Output the [X, Y] coordinate of the center of the cell containing the given text.  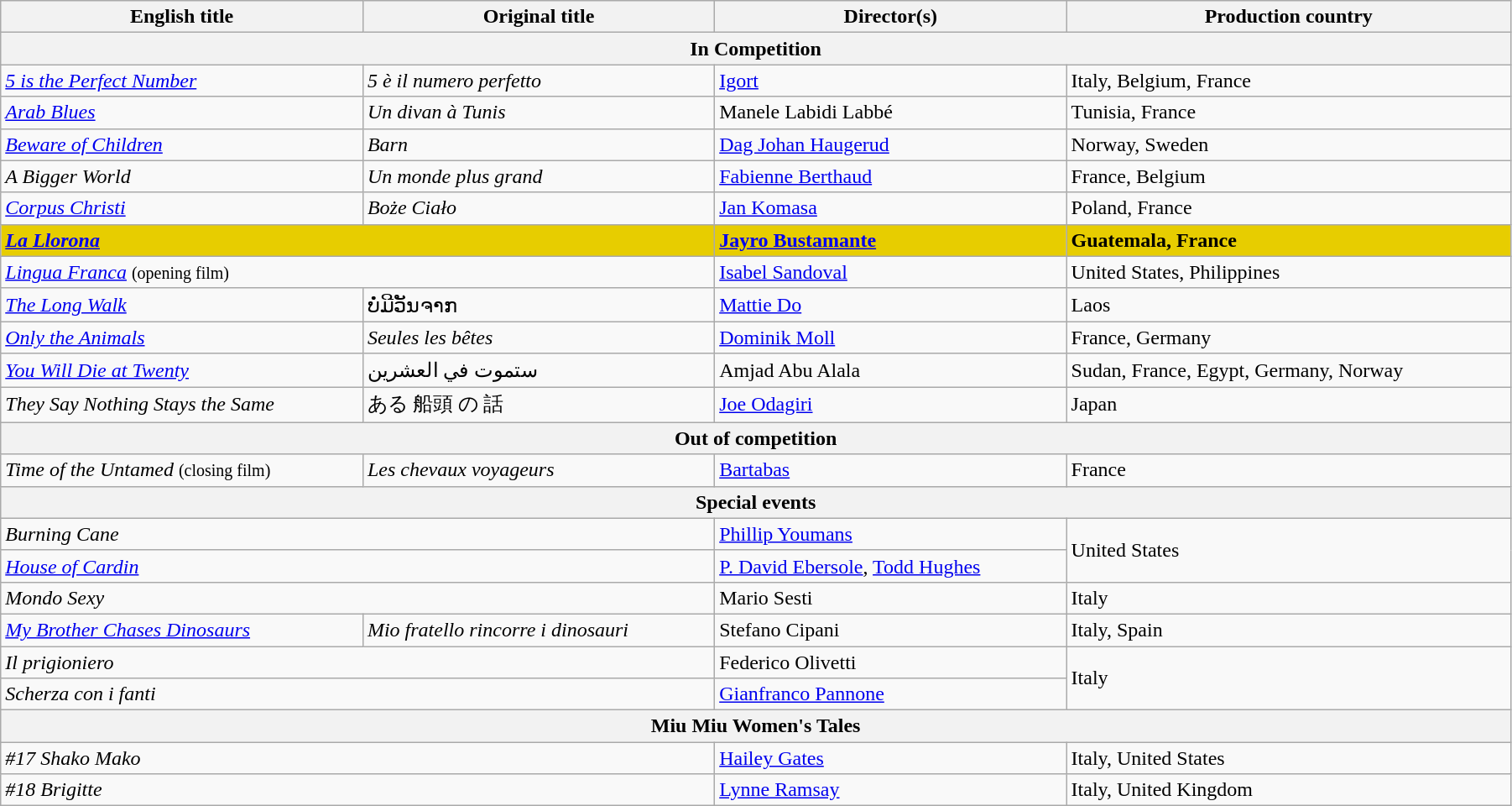
Les chevaux voyageurs [539, 470]
Laos [1289, 305]
Isabel Sandoval [891, 272]
Jayro Bustamante [891, 240]
P. David Ebersole, Todd Hughes [891, 566]
Un divan à Tunis [539, 113]
Miu Miu Women's Tales [756, 726]
Corpus Christi [182, 208]
Stefano Cipani [891, 630]
Phillip Youmans [891, 534]
A Bigger World [182, 176]
Fabienne Berthaud [891, 176]
Italy, Belgium, France [1289, 81]
Japan [1289, 405]
Dominik Moll [891, 338]
Mario Sesti [891, 598]
Seules les bêtes [539, 338]
Joe Odagiri [891, 405]
Igort [891, 81]
In Competition [756, 49]
Italy, Spain [1289, 630]
Italy, United Kingdom [1289, 790]
Federico Olivetti [891, 662]
Burning Cane [357, 534]
La Llorona [357, 240]
ある 船頭 の 話 [539, 405]
Guatemala, France [1289, 240]
Barn [539, 144]
Boże Ciało [539, 208]
The Long Walk [182, 305]
House of Cardin [357, 566]
Un monde plus grand [539, 176]
Lingua Franca (opening film) [357, 272]
Only the Animals [182, 338]
France, Belgium [1289, 176]
Mio fratello rincorre i dinosauri [539, 630]
Italy, United States [1289, 758]
Manele Labidi Labbé [891, 113]
You Will Die at Twenty [182, 370]
United States, Philippines [1289, 272]
France, Germany [1289, 338]
Time of the Untamed (closing film) [182, 470]
United States [1289, 550]
Out of competition [756, 438]
Director(s) [891, 17]
Amjad Abu Alala [891, 370]
Dag Johan Haugerud [891, 144]
Il prigioniero [357, 662]
ستموت في العشرين [539, 370]
Norway, Sweden [1289, 144]
Bartabas [891, 470]
5 è il numero perfetto [539, 81]
#17 Shako Mako [357, 758]
5 is the Perfect Number [182, 81]
Jan Komasa [891, 208]
Scherza con i fanti [357, 694]
ບໍ່ມີວັນຈາກ [539, 305]
Special events [756, 502]
Original title [539, 17]
#18 Brigitte [357, 790]
Gianfranco Pannone [891, 694]
Tunisia, France [1289, 113]
They Say Nothing Stays the Same [182, 405]
Hailey Gates [891, 758]
Mattie Do [891, 305]
English title [182, 17]
Mondo Sexy [357, 598]
Production country [1289, 17]
Beware of Children [182, 144]
Arab Blues [182, 113]
France [1289, 470]
Poland, France [1289, 208]
My Brother Chases Dinosaurs [182, 630]
Sudan, France, Egypt, Germany, Norway [1289, 370]
Lynne Ramsay [891, 790]
